Extract the [x, y] coordinate from the center of the cell holding the provided text.  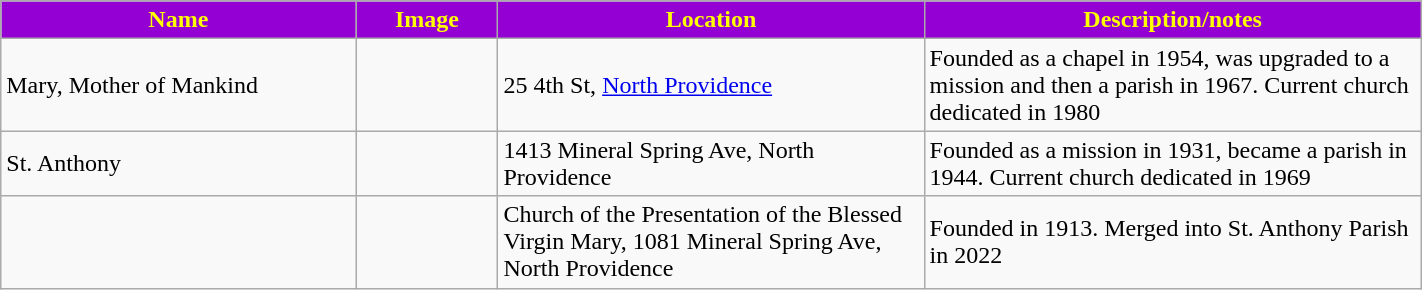
Image [427, 20]
Name [178, 20]
Mary, Mother of Mankind [178, 85]
Location [711, 20]
Founded in 1913. Merged into St. Anthony Parish in 2022 [1172, 242]
25 4th St, North Providence [711, 85]
Founded as a mission in 1931, became a parish in 1944. Current church dedicated in 1969 [1172, 164]
St. Anthony [178, 164]
Church of the Presentation of the Blessed Virgin Mary, 1081 Mineral Spring Ave, North Providence [711, 242]
Founded as a chapel in 1954, was upgraded to a mission and then a parish in 1967. Current church dedicated in 1980 [1172, 85]
Description/notes [1172, 20]
1413 Mineral Spring Ave, North Providence [711, 164]
